Return the [X, Y] coordinate for the center point of the cell that contains the specified text.  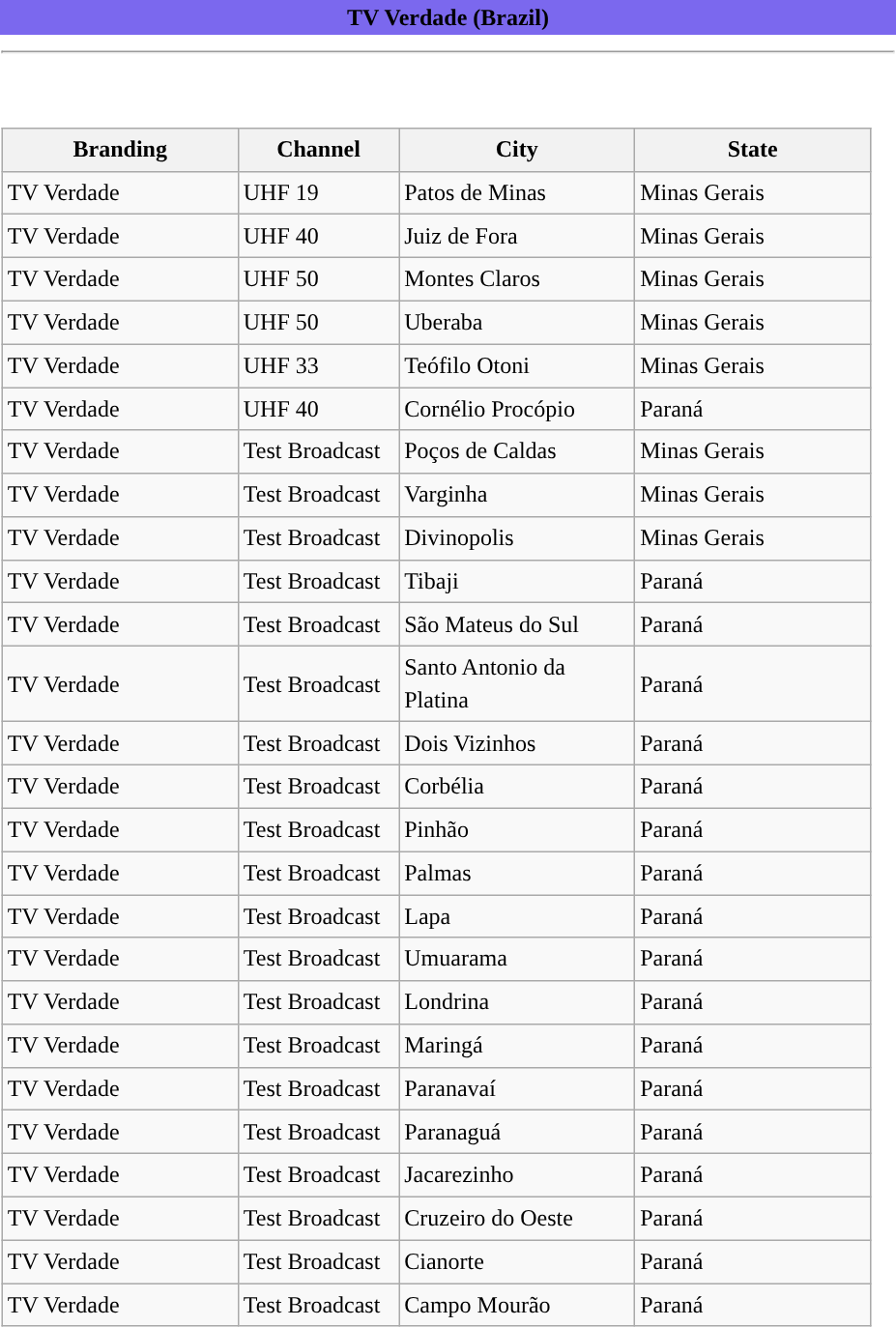
Paranavaí [517, 1088]
Londrina [517, 1003]
Umuarama [517, 959]
Lapa [517, 916]
Dois Vizinhos [517, 744]
Teófilo Otoni [517, 365]
Campo Mourão [517, 1305]
Paranaguá [517, 1133]
Santo Antonio da Platina [517, 684]
Poços de Caldas [517, 452]
Juiz de Fora [517, 236]
TV Verdade (Brazil) [448, 17]
UHF 19 [318, 193]
Tibaji [517, 582]
Jacarezinho [517, 1175]
Patos de Minas [517, 193]
Divinopolis [517, 539]
Cianorte [517, 1262]
São Mateus do Sul [517, 624]
Uberaba [517, 323]
Palmas [517, 874]
Corbélia [517, 787]
Cruzeiro do Oeste [517, 1218]
Varginha [517, 495]
City [517, 149]
UHF 33 [318, 365]
Montes Claros [517, 278]
Pinhão [517, 829]
State [753, 149]
Maringá [517, 1046]
Channel [318, 149]
Cornélio Procópio [517, 408]
Branding [120, 149]
